Identify which cell holds the provided text, then report its [x, y] central coordinate. 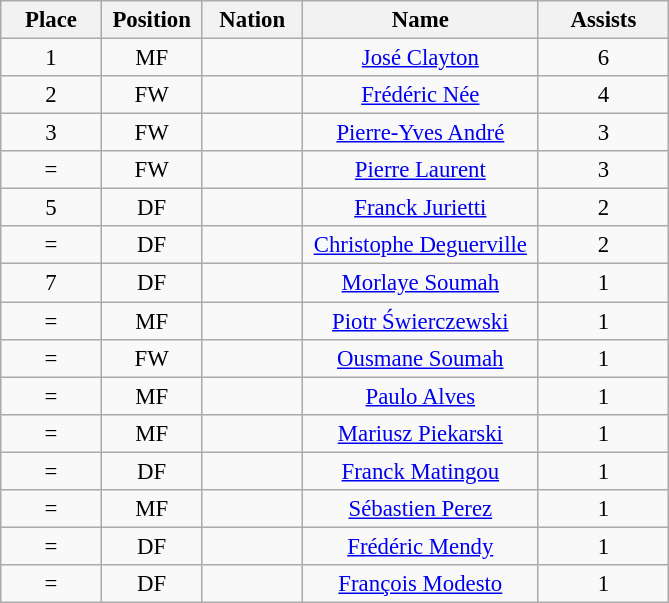
Name [421, 20]
7 [52, 283]
Franck Matingou [421, 471]
4 [604, 95]
José Clayton [421, 58]
5 [52, 208]
Pierre Laurent [421, 170]
François Modesto [421, 584]
Pierre-Yves André [421, 133]
Sébastien Perez [421, 509]
Paulo Alves [421, 396]
Ousmane Soumah [421, 358]
Nation [252, 20]
Mariusz Piekarski [421, 433]
Frédéric Née [421, 95]
Place [52, 20]
Assists [604, 20]
Christophe Deguerville [421, 245]
Piotr Świerczewski [421, 321]
Morlaye Soumah [421, 283]
Franck Jurietti [421, 208]
6 [604, 58]
Frédéric Mendy [421, 546]
Position [152, 20]
